Pinpoint the cell where the given text exists, returning its [X, Y] midpoint coordinate. 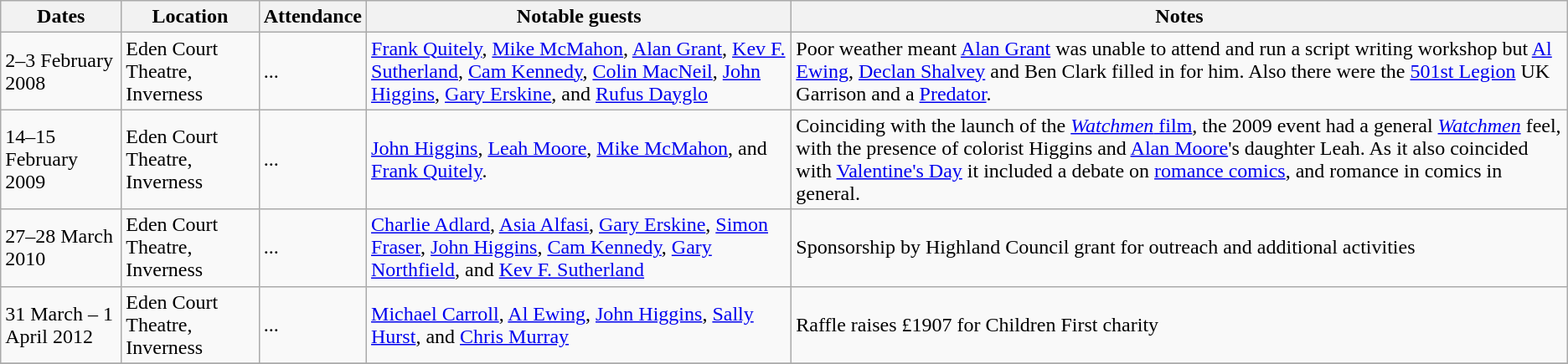
Location [190, 17]
Frank Quitely, Mike McMahon, Alan Grant, Kev F. Sutherland, Cam Kennedy, Colin MacNeil, John Higgins, Gary Erskine, and Rufus Dayglo [580, 71]
27–28 March 2010 [61, 248]
Dates [61, 17]
Attendance [312, 17]
Raffle raises £1907 for Children First charity [1179, 325]
31 March – 1 April 2012 [61, 325]
14–15 February 2009 [61, 159]
Charlie Adlard, Asia Alfasi, Gary Erskine, Simon Fraser, John Higgins, Cam Kennedy, Gary Northfield, and Kev F. Sutherland [580, 248]
Notable guests [580, 17]
Sponsorship by Highland Council grant for outreach and additional activities [1179, 248]
Michael Carroll, Al Ewing, John Higgins, Sally Hurst, and Chris Murray [580, 325]
John Higgins, Leah Moore, Mike McMahon, and Frank Quitely. [580, 159]
2–3 February 2008 [61, 71]
Notes [1179, 17]
